Pinpoint the cell where the given text exists, returning its [X, Y] midpoint coordinate. 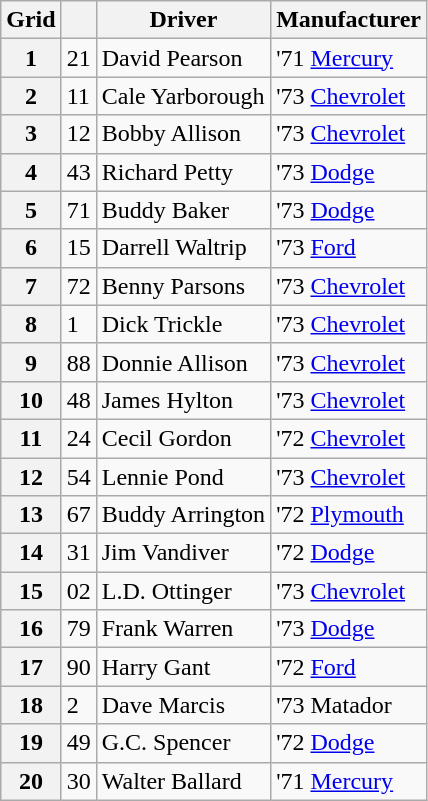
Bobby Allison [183, 134]
'73 Ford [349, 248]
Donnie Allison [183, 362]
49 [78, 743]
71 [78, 210]
Buddy Baker [183, 210]
54 [78, 477]
5 [31, 210]
7 [31, 286]
Dave Marcis [183, 705]
72 [78, 286]
3 [31, 134]
'72 Plymouth [349, 515]
Frank Warren [183, 629]
79 [78, 629]
9 [31, 362]
30 [78, 781]
21 [78, 58]
Cecil Gordon [183, 438]
L.D. Ottinger [183, 591]
'72 Ford [349, 667]
'72 Chevrolet [349, 438]
67 [78, 515]
14 [31, 553]
02 [78, 591]
Harry Gant [183, 667]
43 [78, 172]
Benny Parsons [183, 286]
Buddy Arrington [183, 515]
David Pearson [183, 58]
James Hylton [183, 400]
24 [78, 438]
Manufacturer [349, 20]
4 [31, 172]
'73 Matador [349, 705]
Walter Ballard [183, 781]
Dick Trickle [183, 324]
13 [31, 515]
90 [78, 667]
18 [31, 705]
10 [31, 400]
31 [78, 553]
Driver [183, 20]
Grid [31, 20]
88 [78, 362]
16 [31, 629]
Jim Vandiver [183, 553]
Darrell Waltrip [183, 248]
8 [31, 324]
Cale Yarborough [183, 96]
48 [78, 400]
17 [31, 667]
Lennie Pond [183, 477]
19 [31, 743]
20 [31, 781]
G.C. Spencer [183, 743]
6 [31, 248]
Richard Petty [183, 172]
